Detect which cell encompasses the target text, then output its [X, Y] center coordinate. 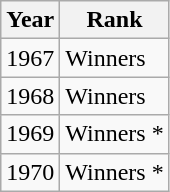
Year [30, 20]
1967 [30, 58]
Rank [114, 20]
1970 [30, 172]
1969 [30, 134]
1968 [30, 96]
